Identify which cell holds the provided text, then report its [x, y] central coordinate. 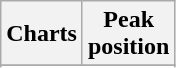
Peakposition [128, 34]
Charts [42, 34]
